Extract the [x, y] coordinate from the center of the cell holding the provided text.  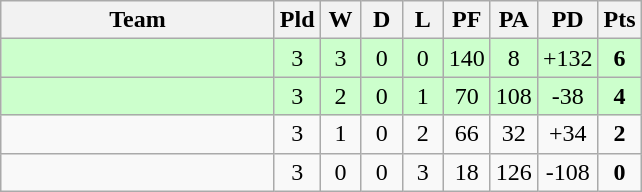
W [340, 20]
18 [466, 172]
126 [514, 172]
-108 [568, 172]
L [422, 20]
Team [138, 20]
66 [466, 134]
6 [620, 58]
PA [514, 20]
Pld [297, 20]
32 [514, 134]
4 [620, 96]
+132 [568, 58]
8 [514, 58]
+34 [568, 134]
PF [466, 20]
108 [514, 96]
PD [568, 20]
D [382, 20]
70 [466, 96]
140 [466, 58]
-38 [568, 96]
Pts [620, 20]
